Scan for the cell matching the given text and deliver its (X, Y) coordinate at center. 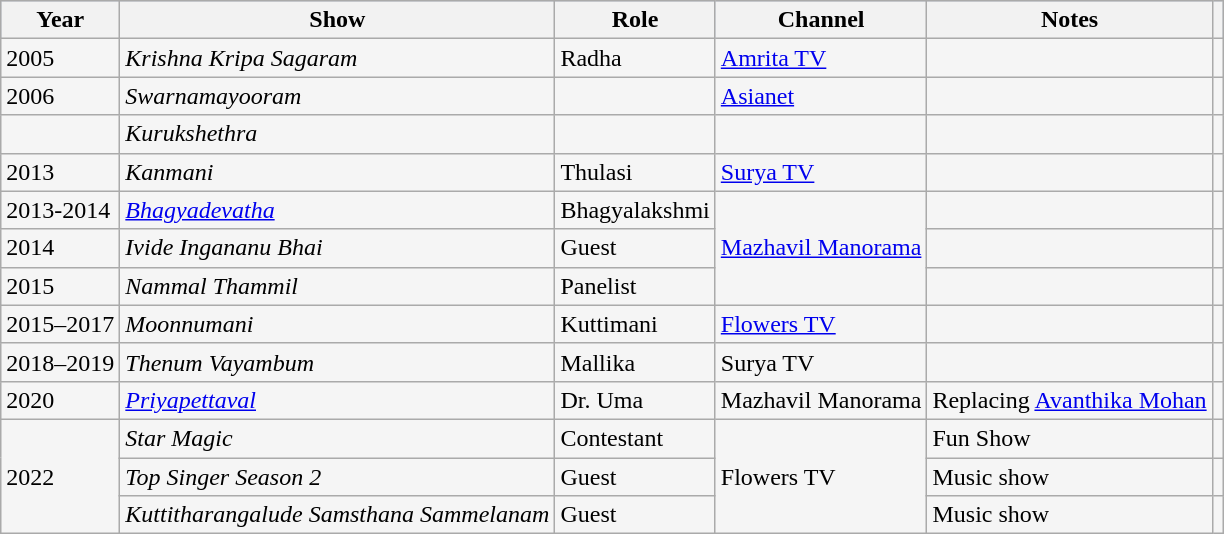
Year (60, 20)
Asianet (821, 96)
Dr. Uma (635, 400)
Fun Show (1070, 438)
Swarnamayooram (338, 96)
Kuttimani (635, 324)
Radha (635, 58)
2006 (60, 96)
Moonnumani (338, 324)
Priyapettaval (338, 400)
2015 (60, 286)
Replacing Avanthika Mohan (1070, 400)
2013 (60, 172)
Ivide Ingananu Bhai (338, 248)
Mallika (635, 362)
2018–2019 (60, 362)
Kuttitharangalude Samsthana Sammelanam (338, 515)
Nammal Thammil (338, 286)
Kanmani (338, 172)
Bhagyalakshmi (635, 210)
2005 (60, 58)
2022 (60, 476)
2013-2014 (60, 210)
Thenum Vayambum (338, 362)
Krishna Kripa Sagaram (338, 58)
Panelist (635, 286)
Notes (1070, 20)
Star Magic (338, 438)
Thulasi (635, 172)
Contestant (635, 438)
Kurukshethra (338, 134)
2014 (60, 248)
Amrita TV (821, 58)
2020 (60, 400)
Bhagyadevatha (338, 210)
Role (635, 20)
2015–2017 (60, 324)
Top Singer Season 2 (338, 477)
Show (338, 20)
Channel (821, 20)
